Find where the given text appears and provide that cell's center as [X, Y] coordinate. 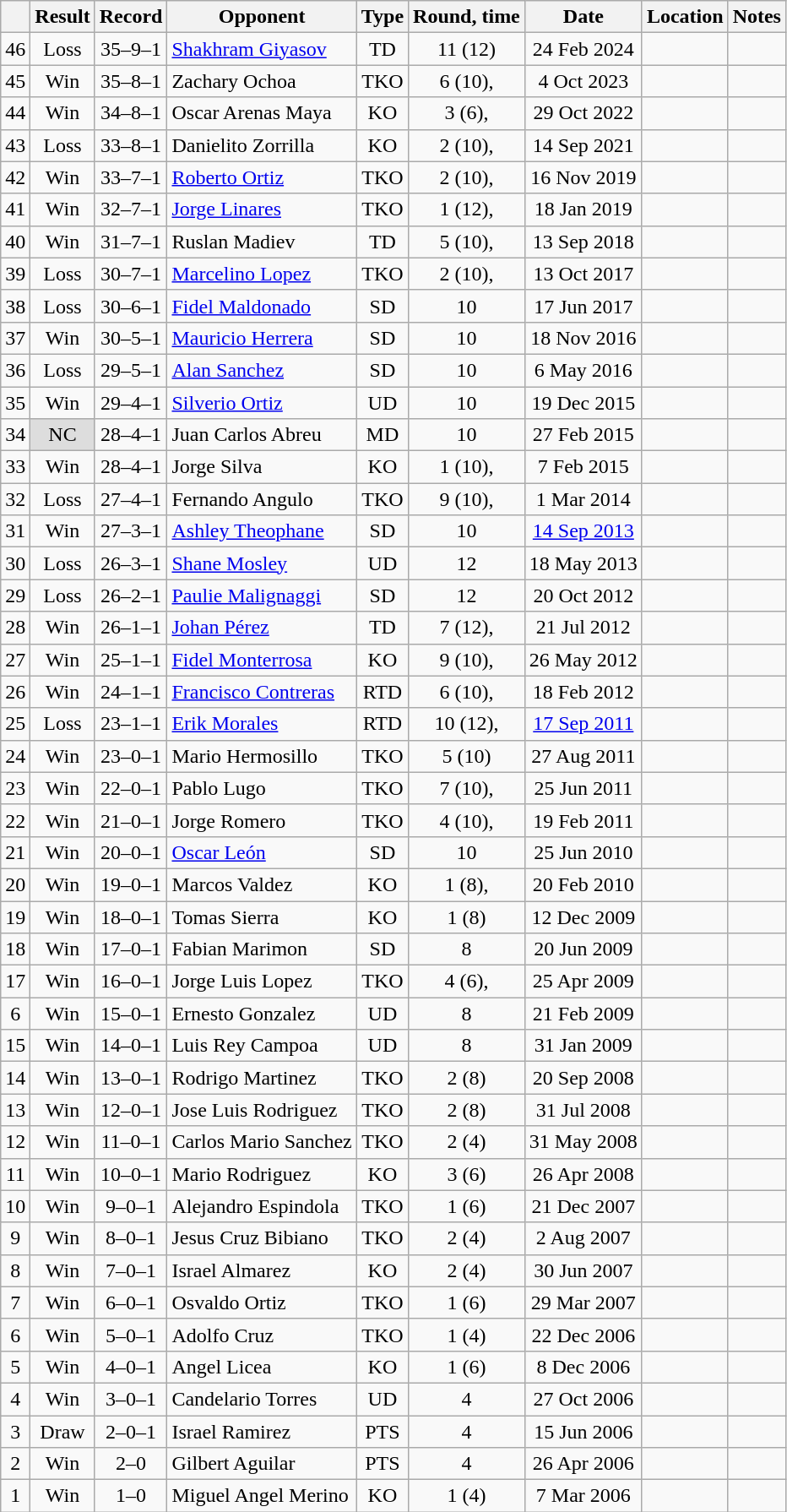
Adolfo Cruz [262, 1335]
25 Apr 2009 [583, 982]
3 (6) [467, 1174]
35–8–1 [131, 81]
1 Mar 2014 [583, 499]
Marcelino Lopez [262, 274]
Zachary Ochoa [262, 81]
22–0–1 [131, 788]
29 Mar 2007 [583, 1303]
3–0–1 [131, 1399]
14–0–1 [131, 1046]
27 Aug 2011 [583, 756]
Pablo Lugo [262, 788]
23 [15, 788]
30–5–1 [131, 338]
4–0–1 [131, 1367]
4 (6), [467, 982]
2–0–1 [131, 1432]
32 [15, 499]
NC [62, 435]
18 Jan 2019 [583, 209]
36 [15, 370]
Erik Morales [262, 724]
26–3–1 [131, 563]
37 [15, 338]
Angel Licea [262, 1367]
Result [62, 17]
33–8–1 [131, 145]
6–0–1 [131, 1303]
6 May 2016 [583, 370]
30 [15, 563]
14 Sep 2013 [583, 531]
22 [15, 820]
5 [15, 1367]
Israel Almarez [262, 1270]
25 Jun 2010 [583, 852]
1 (8) [467, 916]
34–8–1 [131, 113]
21–0–1 [131, 820]
18 Nov 2016 [583, 338]
34 [15, 435]
Record [131, 17]
17 Jun 2017 [583, 306]
Tomas Sierra [262, 916]
8 Dec 2006 [583, 1367]
10–0–1 [131, 1174]
25–1–1 [131, 660]
Miguel Angel Merino [262, 1496]
20–0–1 [131, 852]
7 [15, 1303]
29 Oct 2022 [583, 113]
25 Jun 2011 [583, 788]
Fidel Maldonado [262, 306]
10 (12), [467, 724]
Jesus Cruz Bibiano [262, 1238]
23–0–1 [131, 756]
7 Mar 2006 [583, 1496]
20 Sep 2008 [583, 1078]
41 [15, 209]
Ernesto Gonzalez [262, 1014]
1 (12), [467, 209]
Silverio Ortiz [262, 403]
Israel Ramirez [262, 1432]
21 Jul 2012 [583, 628]
Jorge Linares [262, 209]
7 (10), [467, 788]
4 Oct 2023 [583, 81]
Fabian Marimon [262, 949]
15–0–1 [131, 1014]
Candelario Torres [262, 1399]
3 [15, 1432]
16 Nov 2019 [583, 177]
Mario Hermosillo [262, 756]
3 (6), [467, 113]
17 [15, 982]
Osvaldo Ortiz [262, 1303]
26–1–1 [131, 628]
27 Oct 2006 [583, 1399]
Date [583, 17]
14 [15, 1078]
Alejandro Espindola [262, 1206]
26 [15, 692]
24 [15, 756]
Roberto Ortiz [262, 177]
17–0–1 [131, 949]
26 Apr 2008 [583, 1174]
31 May 2008 [583, 1142]
20 Feb 2010 [583, 884]
11–0–1 [131, 1142]
31 Jan 2009 [583, 1046]
2 Aug 2007 [583, 1238]
13 Oct 2017 [583, 274]
27–4–1 [131, 499]
Marcos Valdez [262, 884]
Ruslan Madiev [262, 242]
7 (12), [467, 628]
43 [15, 145]
5–0–1 [131, 1335]
31 Jul 2008 [583, 1110]
Mario Rodriguez [262, 1174]
20 Oct 2012 [583, 596]
27 Feb 2015 [583, 435]
1 [15, 1496]
18 May 2013 [583, 563]
26 Apr 2006 [583, 1464]
Luis Rey Campoa [262, 1046]
Opponent [262, 17]
13 [15, 1110]
40 [15, 242]
4 (10), [467, 820]
Rodrigo Martinez [262, 1078]
Jorge Luis Lopez [262, 982]
18–0–1 [131, 916]
24 Feb 2024 [583, 49]
16–0–1 [131, 982]
30–6–1 [131, 306]
Jose Luis Rodriguez [262, 1110]
8–0–1 [131, 1238]
2 [15, 1464]
11 (12) [467, 49]
26–2–1 [131, 596]
Type [382, 17]
1–0 [131, 1496]
18 [15, 949]
Round, time [467, 17]
2–0 [131, 1464]
46 [15, 49]
13–0–1 [131, 1078]
Oscar León [262, 852]
Francisco Contreras [262, 692]
Mauricio Herrera [262, 338]
25 [15, 724]
35–9–1 [131, 49]
1 (10), [467, 467]
23–1–1 [131, 724]
13 Sep 2018 [583, 242]
31 [15, 531]
Shane Mosley [262, 563]
27 [15, 660]
22 Dec 2006 [583, 1335]
Alan Sanchez [262, 370]
17 Sep 2011 [583, 724]
29–5–1 [131, 370]
42 [15, 177]
MD [382, 435]
Fidel Monterrosa [262, 660]
9–0–1 [131, 1206]
33–7–1 [131, 177]
45 [15, 81]
44 [15, 113]
5 (10) [467, 756]
Ashley Theophane [262, 531]
35 [15, 403]
26 May 2012 [583, 660]
Draw [62, 1432]
9 [15, 1238]
Danielito Zorrilla [262, 145]
14 Sep 2021 [583, 145]
21 [15, 852]
1 (8), [467, 884]
18 Feb 2012 [583, 692]
19 Feb 2011 [583, 820]
30 Jun 2007 [583, 1270]
31–7–1 [131, 242]
24–1–1 [131, 692]
Location [685, 17]
20 Jun 2009 [583, 949]
33 [15, 467]
21 Dec 2007 [583, 1206]
39 [15, 274]
15 Jun 2006 [583, 1432]
Shakhram Giyasov [262, 49]
11 [15, 1174]
21 Feb 2009 [583, 1014]
30–7–1 [131, 274]
12–0–1 [131, 1110]
Juan Carlos Abreu [262, 435]
5 (10), [467, 242]
15 [15, 1046]
29 [15, 596]
12 Dec 2009 [583, 916]
Jorge Silva [262, 467]
Notes [757, 17]
19–0–1 [131, 884]
Johan Pérez [262, 628]
Oscar Arenas Maya [262, 113]
Paulie Malignaggi [262, 596]
19 Dec 2015 [583, 403]
Carlos Mario Sanchez [262, 1142]
7–0–1 [131, 1270]
29–4–1 [131, 403]
Jorge Romero [262, 820]
20 [15, 884]
38 [15, 306]
Fernando Angulo [262, 499]
7 Feb 2015 [583, 467]
19 [15, 916]
27–3–1 [131, 531]
28 [15, 628]
32–7–1 [131, 209]
Gilbert Aguilar [262, 1464]
